Return [x, y] of the center of cell containing provided text 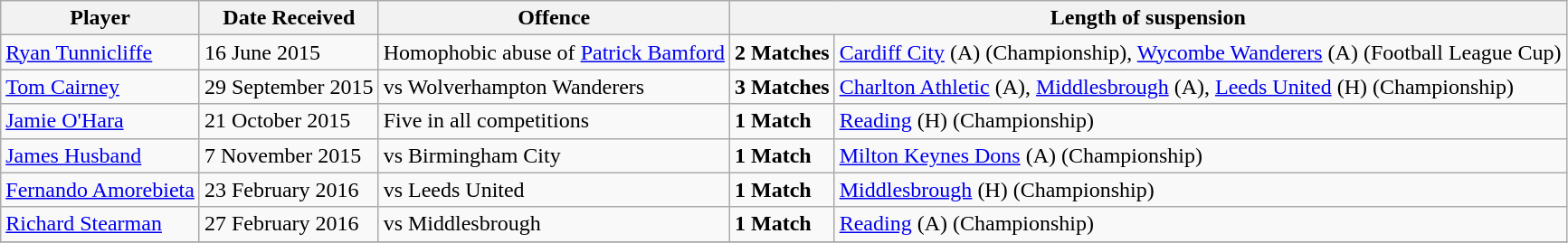
James Husband [100, 155]
Fernando Amorebieta [100, 190]
Middlesbrough (H) (Championship) [1200, 190]
16 June 2015 [289, 52]
Five in all competitions [554, 121]
Offence [554, 18]
2 Matches [782, 52]
vs Leeds United [554, 190]
Jamie O'Hara [100, 121]
Richard Stearman [100, 224]
Homophobic abuse of Patrick Bamford [554, 52]
Player [100, 18]
Date Received [289, 18]
vs Middlesbrough [554, 224]
27 February 2016 [289, 224]
Charlton Athletic (A), Middlesbrough (A), Leeds United (H) (Championship) [1200, 87]
vs Wolverhampton Wanderers [554, 87]
21 October 2015 [289, 121]
Reading (A) (Championship) [1200, 224]
3 Matches [782, 87]
29 September 2015 [289, 87]
Milton Keynes Dons (A) (Championship) [1200, 155]
Cardiff City (A) (Championship), Wycombe Wanderers (A) (Football League Cup) [1200, 52]
vs Birmingham City [554, 155]
Ryan Tunnicliffe [100, 52]
7 November 2015 [289, 155]
Tom Cairney [100, 87]
Length of suspension [1147, 18]
Reading (H) (Championship) [1200, 121]
23 February 2016 [289, 190]
